Determine the [x, y] coordinate at the center of the cell enclosing the given text.  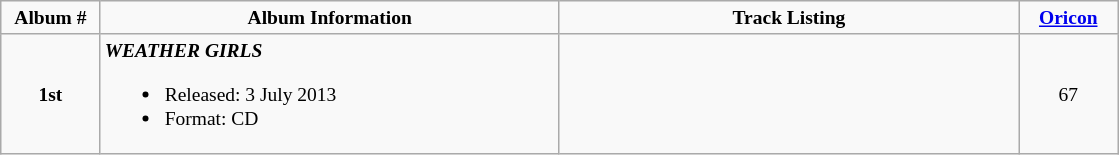
Track Listing [788, 18]
Album Information [330, 18]
1st [50, 94]
67 [1068, 94]
WEATHER GIRLSReleased: 3 July 2013Format: CD [330, 94]
Oricon [1068, 18]
Album # [50, 18]
